Find where the given text appears and provide that cell's center as [x, y] coordinate. 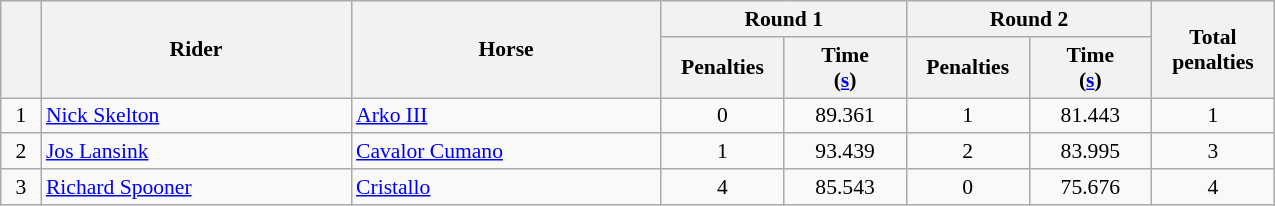
85.543 [846, 187]
Round 2 [1028, 19]
Total penalties [1214, 50]
Arko III [506, 116]
83.995 [1090, 152]
Jos Lansink [196, 152]
75.676 [1090, 187]
Cristallo [506, 187]
81.443 [1090, 116]
89.361 [846, 116]
Richard Spooner [196, 187]
Nick Skelton [196, 116]
Round 1 [784, 19]
Horse [506, 50]
Rider [196, 50]
Cavalor Cumano [506, 152]
93.439 [846, 152]
